Locate the cell with the specified text and output its (X, Y) center coordinate. 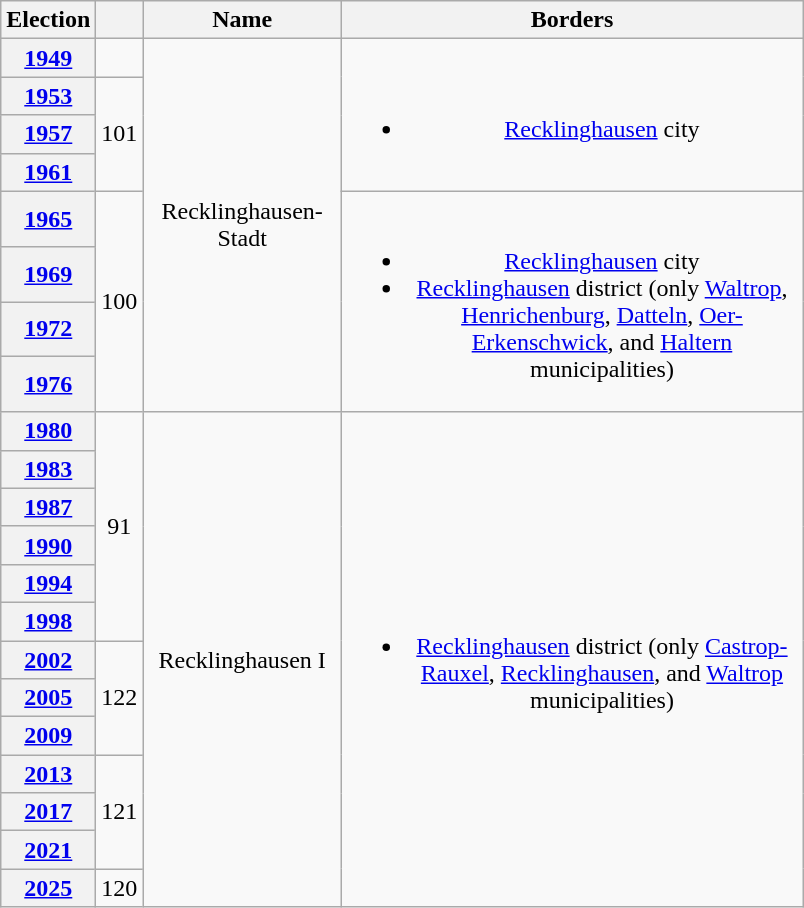
2021 (48, 850)
Borders (572, 20)
1949 (48, 58)
2002 (48, 659)
Recklinghausen-Stadt (242, 226)
121 (120, 812)
1969 (48, 274)
1980 (48, 431)
2017 (48, 812)
1990 (48, 545)
122 (120, 697)
2005 (48, 698)
1983 (48, 469)
101 (120, 134)
1957 (48, 134)
120 (120, 888)
1998 (48, 621)
1987 (48, 507)
1961 (48, 172)
Recklinghausen city (572, 115)
1994 (48, 583)
1976 (48, 384)
1972 (48, 330)
Recklinghausen district (only Castrop-Rauxel, Recklinghausen, and Waltrop municipalities) (572, 660)
2009 (48, 736)
Election (48, 20)
2025 (48, 888)
100 (120, 302)
Recklinghausen cityRecklinghausen district (only Waltrop, Henrichenburg, Datteln, Oer-Erkenschwick, and Haltern municipalities) (572, 302)
1965 (48, 218)
1953 (48, 96)
2013 (48, 774)
Name (242, 20)
Recklinghausen I (242, 660)
91 (120, 526)
